Find where the given text appears and provide that cell's center as (X, Y) coordinate. 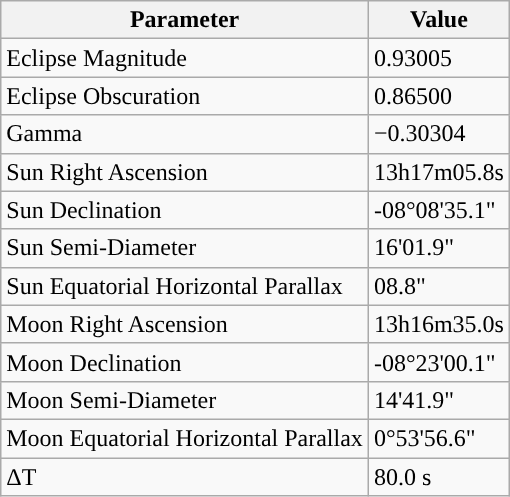
Sun Semi-Diameter (185, 248)
16'01.9" (438, 248)
ΔT (185, 477)
Sun Right Ascension (185, 172)
13h16m35.0s (438, 324)
08.8" (438, 286)
Gamma (185, 134)
Eclipse Magnitude (185, 58)
0°53'56.6" (438, 438)
Moon Semi-Diameter (185, 400)
Sun Declination (185, 210)
14'41.9" (438, 400)
Value (438, 20)
Moon Right Ascension (185, 324)
Moon Equatorial Horizontal Parallax (185, 438)
−0.30304 (438, 134)
0.93005 (438, 58)
-08°08'35.1" (438, 210)
80.0 s (438, 477)
-08°23'00.1" (438, 362)
13h17m05.8s (438, 172)
Eclipse Obscuration (185, 96)
Moon Declination (185, 362)
0.86500 (438, 96)
Sun Equatorial Horizontal Parallax (185, 286)
Parameter (185, 20)
